Provide the (x, y) coordinate of the cell's center where the given text is located.  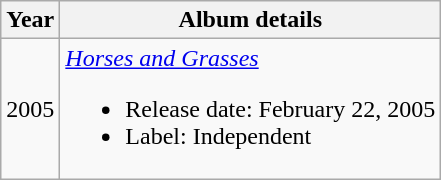
Horses and GrassesRelease date: February 22, 2005Label: Independent (250, 109)
2005 (30, 109)
Album details (250, 20)
Year (30, 20)
